Locate the cell with the specified text and output its (X, Y) center coordinate. 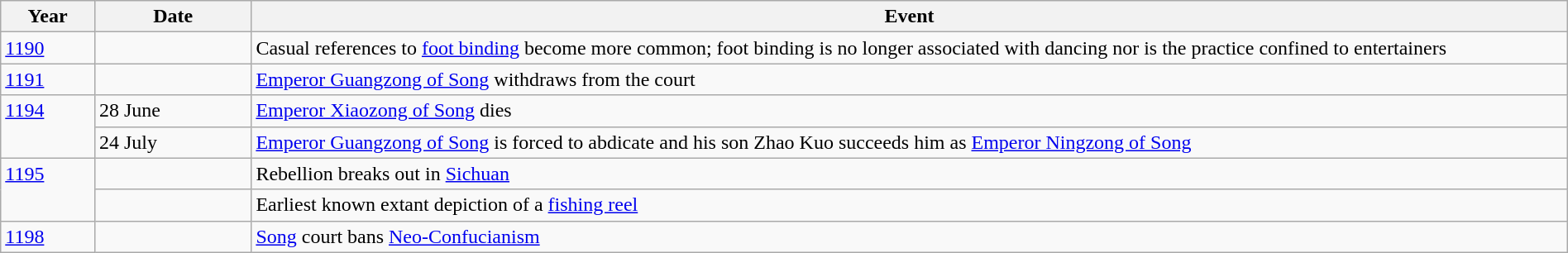
Casual references to foot binding become more common; foot binding is no longer associated with dancing nor is the practice confined to entertainers (910, 48)
24 July (172, 142)
28 June (172, 111)
Song court bans Neo-Confucianism (910, 236)
1198 (48, 236)
1191 (48, 79)
Year (48, 17)
Event (910, 17)
Date (172, 17)
Emperor Guangzong of Song is forced to abdicate and his son Zhao Kuo succeeds him as Emperor Ningzong of Song (910, 142)
1190 (48, 48)
Earliest known extant depiction of a fishing reel (910, 205)
Emperor Guangzong of Song withdraws from the court (910, 79)
1194 (48, 126)
Rebellion breaks out in Sichuan (910, 174)
Emperor Xiaozong of Song dies (910, 111)
1195 (48, 189)
